Identify which cell holds the provided text, then report its [x, y] central coordinate. 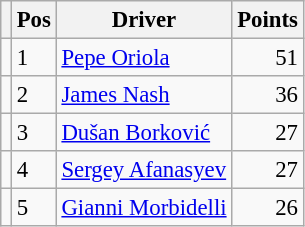
1 [34, 58]
Pos [34, 20]
2 [34, 95]
5 [34, 208]
4 [34, 170]
Pepe Oriola [144, 58]
Sergey Afanasyev [144, 170]
James Nash [144, 95]
Gianni Morbidelli [144, 208]
Points [268, 20]
Dušan Borković [144, 133]
51 [268, 58]
36 [268, 95]
3 [34, 133]
Driver [144, 20]
26 [268, 208]
